For the text-containing cell, return its midpoint in [X, Y] coordinate format. 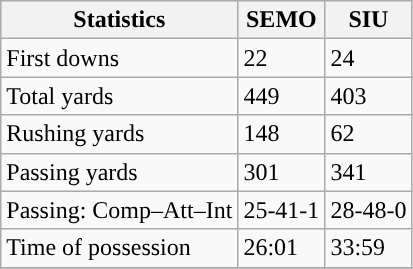
Time of possession [120, 248]
24 [368, 58]
Total yards [120, 96]
148 [282, 134]
341 [368, 172]
Passing yards [120, 172]
SEMO [282, 20]
26:01 [282, 248]
301 [282, 172]
33:59 [368, 248]
25-41-1 [282, 210]
SIU [368, 20]
22 [282, 58]
403 [368, 96]
First downs [120, 58]
Rushing yards [120, 134]
Passing: Comp–Att–Int [120, 210]
449 [282, 96]
28-48-0 [368, 210]
Statistics [120, 20]
62 [368, 134]
